Provide the (x, y) coordinate of the cell's center where the given text is located.  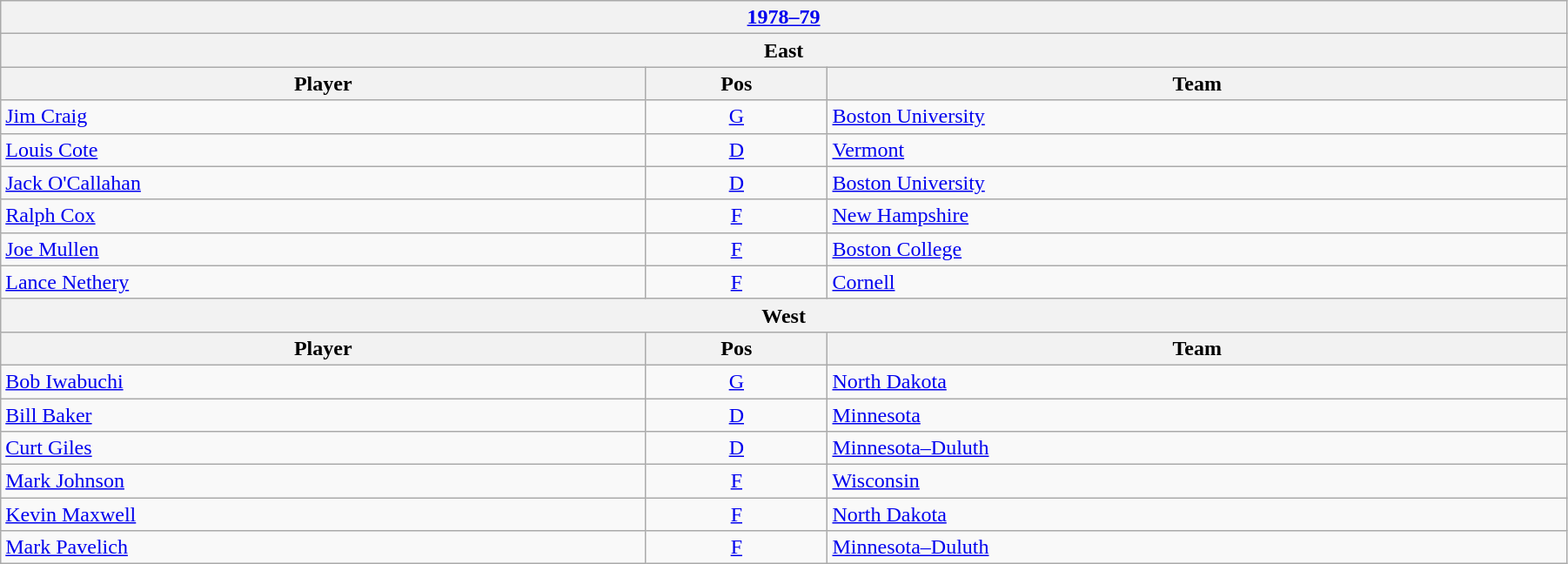
Mark Pavelich (324, 547)
New Hampshire (1197, 216)
Vermont (1197, 150)
Mark Johnson (324, 481)
Louis Cote (324, 150)
Minnesota (1197, 415)
East (784, 50)
1978–79 (784, 17)
Boston College (1197, 249)
Bob Iwabuchi (324, 381)
Kevin Maxwell (324, 514)
Curt Giles (324, 448)
Lance Nethery (324, 282)
Bill Baker (324, 415)
Jim Craig (324, 117)
Ralph Cox (324, 216)
Wisconsin (1197, 481)
Joe Mullen (324, 249)
West (784, 315)
Jack O'Callahan (324, 183)
Cornell (1197, 282)
